Extract the (X, Y) coordinate from the center of the cell holding the provided text.  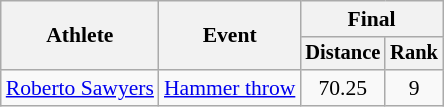
Roberto Sawyers (80, 88)
Event (230, 36)
Hammer throw (230, 88)
Rank (414, 54)
Athlete (80, 36)
9 (414, 88)
70.25 (342, 88)
Distance (342, 54)
Final (371, 19)
